Detect which cell encompasses the target text, then output its (x, y) center coordinate. 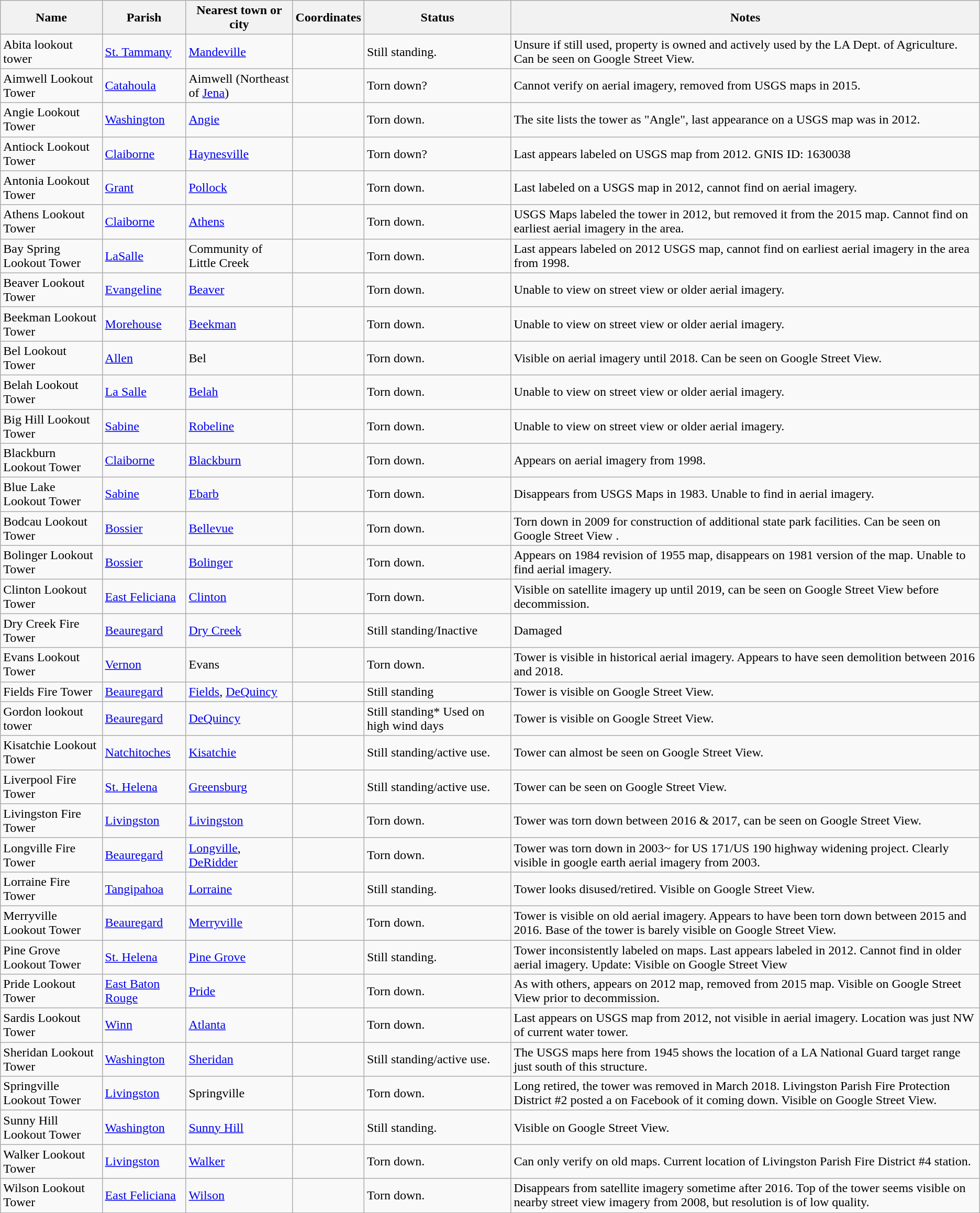
Bodcau Lookout Tower (51, 529)
Appears on aerial imagery from 1998. (745, 461)
Aimwell (Northeast of Jena) (239, 86)
Bel (239, 358)
Bolinger (239, 562)
Springville Lookout Tower (51, 1093)
Tower was torn down between 2016 & 2017, can be seen on Google Street View. (745, 821)
Lorraine Fire Tower (51, 889)
Parish (144, 18)
Evangeline (144, 290)
Tower can be seen on Google Street View. (745, 786)
Bel Lookout Tower (51, 358)
Evans (239, 665)
Torn down in 2009 for construction of additional state park facilities. Can be seen on Google Street View . (745, 529)
Pine Grove (239, 957)
Livingston Fire Tower (51, 821)
Beekman (239, 324)
Fields, DeQuincy (239, 692)
Blackburn (239, 461)
Sheridan (239, 1060)
Last appears on USGS map from 2012, not visible in aerial imagery. Location was just NW of current water tower. (745, 1025)
As with others, appears on 2012 map, removed from 2015 map. Visible on Google Street View prior to decommission. (745, 992)
Tower was torn down in 2003~ for US 171/US 190 highway widening project. Clearly visible in google earth aerial imagery from 2003. (745, 854)
Sheridan Lookout Tower (51, 1060)
Longville Fire Tower (51, 854)
Clinton (239, 597)
Belah (239, 392)
Name (51, 18)
Antonia Lookout Tower (51, 187)
Pollock (239, 187)
Merryville (239, 922)
Angie Lookout Tower (51, 119)
Can only verify on old maps. Current location of Livingston Parish Fire District #4 station. (745, 1161)
Haynesville (239, 154)
Sardis Lookout Tower (51, 1025)
Vernon (144, 665)
St. Tammany (144, 51)
Kisatchie (239, 753)
Sunny Hill Lookout Tower (51, 1128)
Notes (745, 18)
Sunny Hill (239, 1128)
Pride Lookout Tower (51, 992)
Big Hill Lookout Tower (51, 426)
Athens (239, 222)
Catahoula (144, 86)
Grant (144, 187)
Blue Lake Lookout Tower (51, 494)
Damaged (745, 630)
Angie (239, 119)
Springville (239, 1093)
Tower inconsistently labeled on maps. Last appears labeled in 2012. Cannot find in older aerial imagery. Update: Visible on Google Street View (745, 957)
Natchitoches (144, 753)
Visible on Google Street View. (745, 1128)
Tower can almost be seen on Google Street View. (745, 753)
Allen (144, 358)
Mandeville (239, 51)
Gordon lookout tower (51, 718)
Winn (144, 1025)
Status (438, 18)
Still standing* Used on high wind days (438, 718)
Community of Little Creek (239, 255)
The USGS maps here from 1945 shows the location of a LA National Guard target range just south of this structure. (745, 1060)
Still standing (438, 692)
Atlanta (239, 1025)
Robeline (239, 426)
Beaver (239, 290)
Still standing/Inactive (438, 630)
Last appears labeled on USGS map from 2012. GNIS ID: 1630038 (745, 154)
Dry Creek (239, 630)
Disappears from USGS Maps in 1983. Unable to find in aerial imagery. (745, 494)
DeQuincy (239, 718)
Belah Lookout Tower (51, 392)
Clinton Lookout Tower (51, 597)
Bellevue (239, 529)
Last appears labeled on 2012 USGS map, cannot find on earliest aerial imagery in the area from 1998. (745, 255)
Blackburn Lookout Tower (51, 461)
Last labeled on a USGS map in 2012, cannot find on aerial imagery. (745, 187)
Beekman Lookout Tower (51, 324)
Pride (239, 992)
Nearest town or city (239, 18)
Ebarb (239, 494)
Visible on aerial imagery until 2018. Can be seen on Google Street View. (745, 358)
Tower looks disused/retired. Visible on Google Street View. (745, 889)
La Salle (144, 392)
Pine Grove Lookout Tower (51, 957)
Visible on satellite imagery up until 2019, can be seen on Google Street View before decommission. (745, 597)
Bay Spring Lookout Tower (51, 255)
Kisatchie Lookout Tower (51, 753)
Coordinates (328, 18)
Evans Lookout Tower (51, 665)
Cannot verify on aerial imagery, removed from USGS maps in 2015. (745, 86)
Tower is visible in historical aerial imagery. Appears to have seen demolition between 2016 and 2018. (745, 665)
Tangipahoa (144, 889)
Longville, DeRidder (239, 854)
Abita lookout tower (51, 51)
Merryville Lookout Tower (51, 922)
Morehouse (144, 324)
Beaver Lookout Tower (51, 290)
Walker (239, 1161)
East Baton Rouge (144, 992)
Greensburg (239, 786)
Antiock Lookout Tower (51, 154)
Appears on 1984 revision of 1955 map, disappears on 1981 version of the map. Unable to find aerial imagery. (745, 562)
Athens Lookout Tower (51, 222)
Bolinger Lookout Tower (51, 562)
Lorraine (239, 889)
Liverpool Fire Tower (51, 786)
The site lists the tower as "Angle", last appearance on a USGS map was in 2012. (745, 119)
Unsure if still used, property is owned and actively used by the LA Dept. of Agriculture. Can be seen on Google Street View. (745, 51)
USGS Maps labeled the tower in 2012, but removed it from the 2015 map. Cannot find on earliest aerial imagery in the area. (745, 222)
Dry Creek Fire Tower (51, 630)
LaSalle (144, 255)
Walker Lookout Tower (51, 1161)
Wilson (239, 1196)
Fields Fire Tower (51, 692)
Aimwell Lookout Tower (51, 86)
Wilson Lookout Tower (51, 1196)
